Scan for the cell matching the given text and deliver its (x, y) coordinate at center. 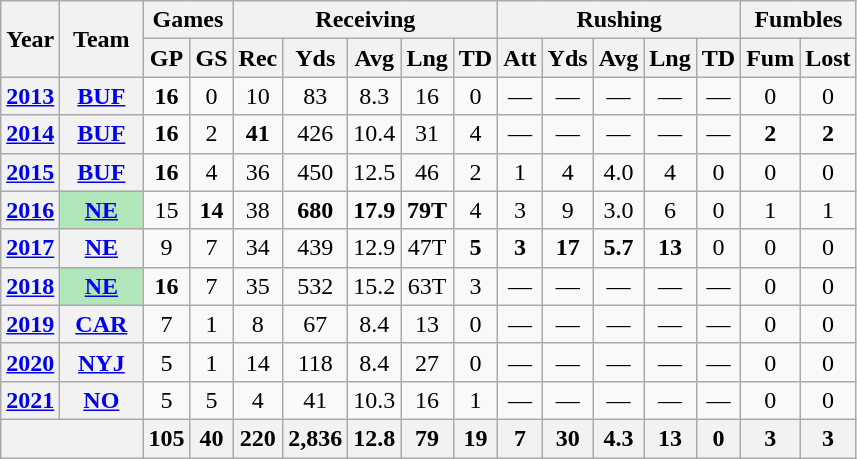
2019 (30, 324)
2021 (30, 400)
5.7 (618, 248)
10.3 (374, 400)
8.3 (374, 96)
15 (166, 210)
83 (316, 96)
CAR (102, 324)
12.9 (374, 248)
532 (316, 286)
4.3 (618, 438)
63T (427, 286)
3.0 (618, 210)
450 (316, 172)
10 (258, 96)
2015 (30, 172)
2,836 (316, 438)
6 (670, 210)
Receiving (366, 20)
Rec (258, 58)
67 (316, 324)
27 (427, 362)
47T (427, 248)
8 (258, 324)
2018 (30, 286)
2017 (30, 248)
15.2 (374, 286)
NO (102, 400)
Att (520, 58)
426 (316, 134)
Fum (770, 58)
79 (427, 438)
Rushing (620, 20)
2016 (30, 210)
220 (258, 438)
36 (258, 172)
34 (258, 248)
17.9 (374, 210)
31 (427, 134)
105 (166, 438)
Year (30, 39)
2020 (30, 362)
10.4 (374, 134)
Fumbles (798, 20)
Lost (828, 58)
30 (568, 438)
2014 (30, 134)
Team (102, 39)
35 (258, 286)
12.8 (374, 438)
12.5 (374, 172)
17 (568, 248)
GP (166, 58)
Games (188, 20)
4.0 (618, 172)
2013 (30, 96)
38 (258, 210)
118 (316, 362)
19 (475, 438)
GS (212, 58)
40 (212, 438)
79T (427, 210)
680 (316, 210)
439 (316, 248)
NYJ (102, 362)
46 (427, 172)
